Identify which cell holds the provided text, then report its (x, y) central coordinate. 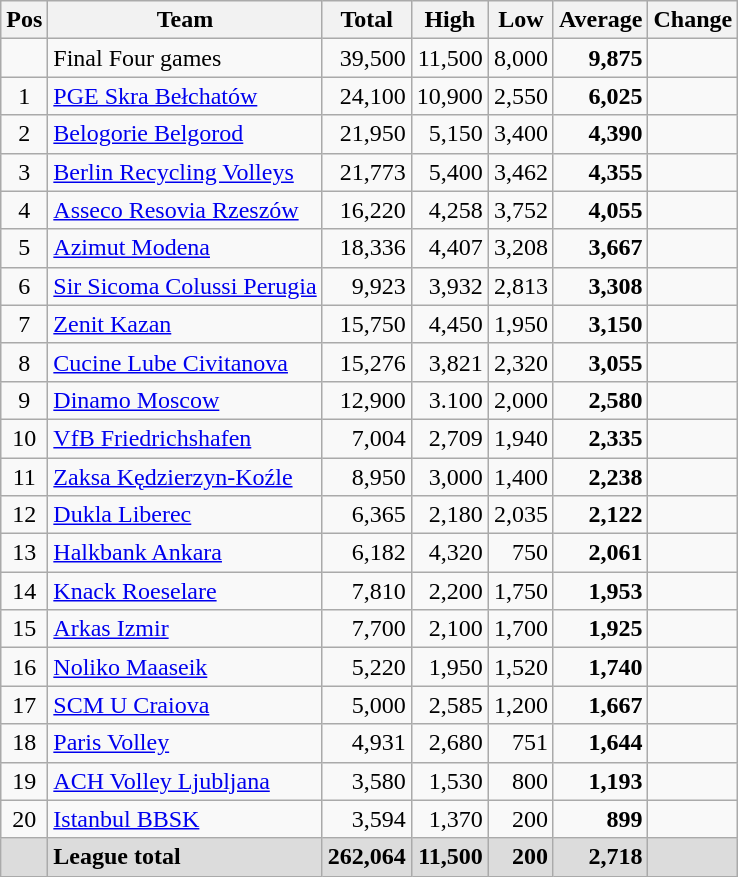
Istanbul BBSK (185, 819)
VfB Friedrichshafen (185, 438)
1,370 (450, 819)
Dinamo Moscow (185, 400)
3,150 (600, 324)
3,055 (600, 362)
2 (24, 134)
Sir Sicoma Colussi Perugia (185, 286)
3.100 (450, 400)
1 (24, 96)
4,450 (450, 324)
9,923 (366, 286)
Final Four games (185, 58)
14 (24, 591)
1,644 (600, 743)
Knack Roeselare (185, 591)
3,752 (520, 210)
15,750 (366, 324)
4,390 (600, 134)
2,680 (450, 743)
4 (24, 210)
21,950 (366, 134)
1,740 (600, 667)
11 (24, 477)
6,182 (366, 553)
1,667 (600, 705)
3,821 (450, 362)
3,400 (520, 134)
5,150 (450, 134)
2,035 (520, 515)
17 (24, 705)
ACH Volley Ljubljana (185, 781)
3,594 (366, 819)
8,000 (520, 58)
1,940 (520, 438)
18,336 (366, 248)
1,953 (600, 591)
League total (185, 857)
3,932 (450, 286)
7 (24, 324)
3,208 (520, 248)
2,813 (520, 286)
Belogorie Belgorod (185, 134)
3,462 (520, 172)
Halkbank Ankara (185, 553)
9,875 (600, 58)
4,258 (450, 210)
2,122 (600, 515)
2,000 (520, 400)
1,193 (600, 781)
Zaksa Kędzierzyn-Koźle (185, 477)
39,500 (366, 58)
3,308 (600, 286)
20 (24, 819)
Paris Volley (185, 743)
750 (520, 553)
2,550 (520, 96)
6,025 (600, 96)
1,530 (450, 781)
High (450, 20)
8 (24, 362)
10,900 (450, 96)
3,580 (366, 781)
262,064 (366, 857)
4,407 (450, 248)
Low (520, 20)
1,400 (520, 477)
2,580 (600, 400)
24,100 (366, 96)
899 (600, 819)
Noliko Maaseik (185, 667)
10 (24, 438)
Berlin Recycling Volleys (185, 172)
15 (24, 629)
7,810 (366, 591)
Team (185, 20)
Change (693, 20)
4,355 (600, 172)
2,100 (450, 629)
Asseco Resovia Rzeszów (185, 210)
4,320 (450, 553)
6 (24, 286)
6,365 (366, 515)
Cucine Lube Civitanova (185, 362)
1,200 (520, 705)
12 (24, 515)
751 (520, 743)
2,200 (450, 591)
Zenit Kazan (185, 324)
16,220 (366, 210)
1,750 (520, 591)
Dukla Liberec (185, 515)
Arkas Izmir (185, 629)
18 (24, 743)
5,220 (366, 667)
7,004 (366, 438)
3,667 (600, 248)
5,400 (450, 172)
Average (600, 20)
2,718 (600, 857)
16 (24, 667)
13 (24, 553)
Azimut Modena (185, 248)
2,320 (520, 362)
2,585 (450, 705)
2,180 (450, 515)
1,925 (600, 629)
SCM U Craiova (185, 705)
Total (366, 20)
5,000 (366, 705)
PGE Skra Bełchatów (185, 96)
2,335 (600, 438)
3,000 (450, 477)
12,900 (366, 400)
800 (520, 781)
2,061 (600, 553)
Pos (24, 20)
2,709 (450, 438)
1,700 (520, 629)
4,931 (366, 743)
2,238 (600, 477)
3 (24, 172)
5 (24, 248)
15,276 (366, 362)
1,520 (520, 667)
19 (24, 781)
4,055 (600, 210)
21,773 (366, 172)
7,700 (366, 629)
8,950 (366, 477)
9 (24, 400)
